Identify which cell holds the provided text, then report its [x, y] central coordinate. 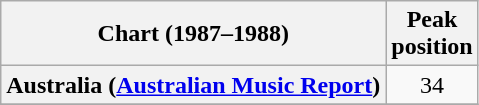
Australia (Australian Music Report) [194, 85]
Chart (1987–1988) [194, 34]
34 [432, 85]
Peakposition [432, 34]
